Find where the given text appears and provide that cell's center as (x, y) coordinate. 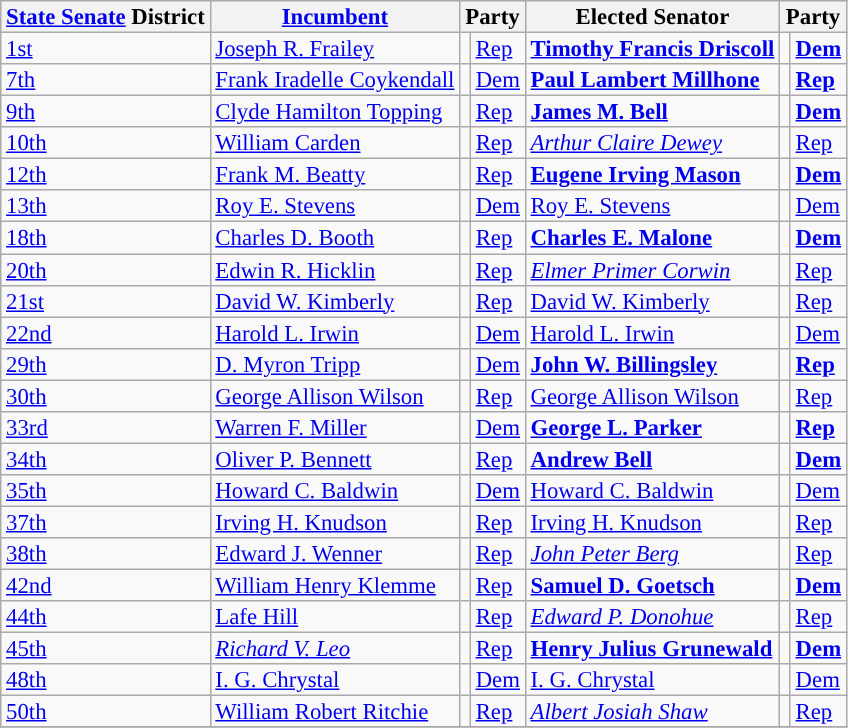
Samuel D. Goetsch (652, 586)
44th (106, 617)
Incumbent (335, 17)
42nd (106, 586)
Frank M. Beatty (335, 175)
William Henry Klemme (335, 586)
Charles D. Booth (335, 238)
James M. Bell (652, 112)
Andrew Bell (652, 459)
35th (106, 491)
Elected Senator (652, 17)
29th (106, 364)
Joseph R. Frailey (335, 49)
William Robert Ritchie (335, 712)
Charles E. Malone (652, 238)
Frank Iradelle Coykendall (335, 80)
20th (106, 270)
10th (106, 143)
38th (106, 554)
Edward P. Donohue (652, 617)
Oliver P. Bennett (335, 459)
Clyde Hamilton Topping (335, 112)
Timothy Francis Driscoll (652, 49)
William Carden (335, 143)
Warren F. Miller (335, 428)
Paul Lambert Millhone (652, 80)
John W. Billingsley (652, 364)
George L. Parker (652, 428)
Richard V. Leo (335, 649)
18th (106, 238)
50th (106, 712)
48th (106, 680)
22nd (106, 333)
Albert Josiah Shaw (652, 712)
9th (106, 112)
Elmer Primer Corwin (652, 270)
45th (106, 649)
30th (106, 396)
Edwin R. Hicklin (335, 270)
21st (106, 301)
13th (106, 206)
33rd (106, 428)
D. Myron Tripp (335, 364)
1st (106, 49)
John Peter Berg (652, 554)
Edward J. Wenner (335, 554)
Eugene Irving Mason (652, 175)
12th (106, 175)
State Senate District (106, 17)
37th (106, 522)
7th (106, 80)
Lafe Hill (335, 617)
Arthur Claire Dewey (652, 143)
Henry Julius Grunewald (652, 649)
34th (106, 459)
